From the cell containing the given text, extract its center point as (X, Y) coordinate. 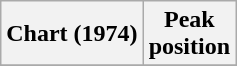
Chart (1974) (72, 34)
Peakposition (189, 34)
